Pinpoint the cell where the given text exists, returning its [x, y] midpoint coordinate. 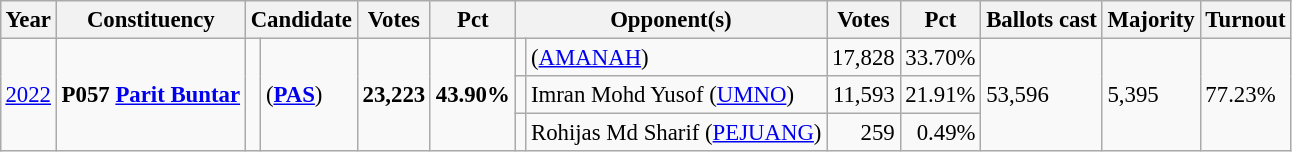
P057 Parit Buntar [150, 94]
0.49% [940, 133]
Majority [1151, 20]
53,596 [1042, 94]
Candidate [301, 20]
17,828 [864, 57]
5,395 [1151, 94]
21.91% [940, 95]
11,593 [864, 95]
Opponent(s) [671, 20]
(AMANAH) [676, 57]
259 [864, 133]
Constituency [150, 20]
Year [28, 20]
23,223 [394, 94]
77.23% [1246, 94]
2022 [28, 94]
Rohijas Md Sharif (PEJUANG) [676, 133]
43.90% [472, 94]
Imran Mohd Yusof (UMNO) [676, 95]
Ballots cast [1042, 20]
33.70% [940, 57]
(PAS) [310, 94]
Turnout [1246, 20]
